Output the [X, Y] coordinate of the center of the cell containing the given text.  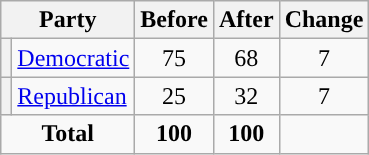
68 [246, 58]
After [246, 20]
Party [68, 20]
75 [174, 58]
Change [324, 20]
Democratic [74, 58]
25 [174, 96]
Republican [74, 96]
Before [174, 20]
32 [246, 96]
Total [68, 134]
